Search for the cell housing the specified text and yield its [X, Y] center coordinate. 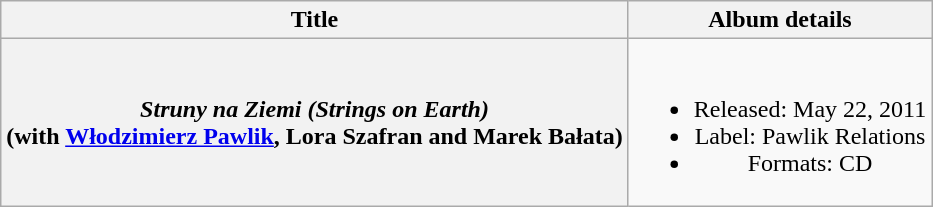
Album details [780, 20]
Title [314, 20]
Struny na Ziemi (Strings on Earth)(with Włodzimierz Pawlik, Lora Szafran and Marek Bałata) [314, 122]
Released: May 22, 2011Label: Pawlik RelationsFormats: CD [780, 122]
